Detect which cell encompasses the target text, then output its [X, Y] center coordinate. 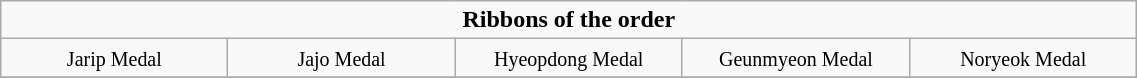
Jarip Medal [114, 58]
Noryeok Medal [1024, 58]
Ribbons of the order [569, 20]
Jajo Medal [342, 58]
Geunmyeon Medal [796, 58]
Hyeopdong Medal [568, 58]
